Provide the (X, Y) coordinate of the cell's center where the given text is located.  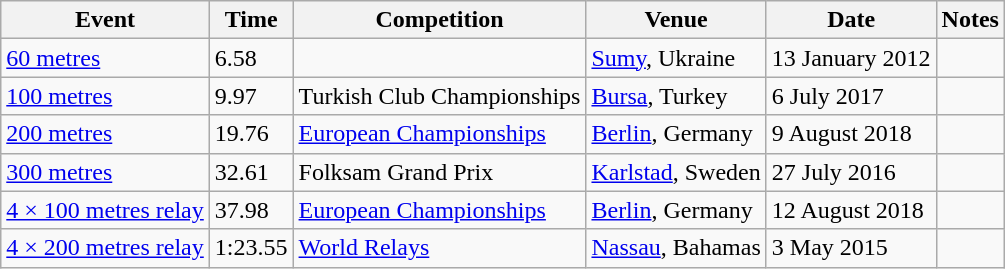
6 July 2017 (851, 96)
Sumy, Ukraine (676, 58)
4 × 100 metres relay (106, 210)
3 May 2015 (851, 248)
Date (851, 20)
32.61 (251, 172)
Turkish Club Championships (440, 96)
Competition (440, 20)
Notes (970, 20)
9.97 (251, 96)
Karlstad, Sweden (676, 172)
Venue (676, 20)
13 January 2012 (851, 58)
Time (251, 20)
60 metres (106, 58)
12 August 2018 (851, 210)
100 metres (106, 96)
Folksam Grand Prix (440, 172)
300 metres (106, 172)
27 July 2016 (851, 172)
37.98 (251, 210)
6.58 (251, 58)
Event (106, 20)
Bursa, Turkey (676, 96)
200 metres (106, 134)
19.76 (251, 134)
9 August 2018 (851, 134)
4 × 200 metres relay (106, 248)
Nassau, Bahamas (676, 248)
1:23.55 (251, 248)
World Relays (440, 248)
